Output the [X, Y] coordinate of the center of the cell containing the given text.  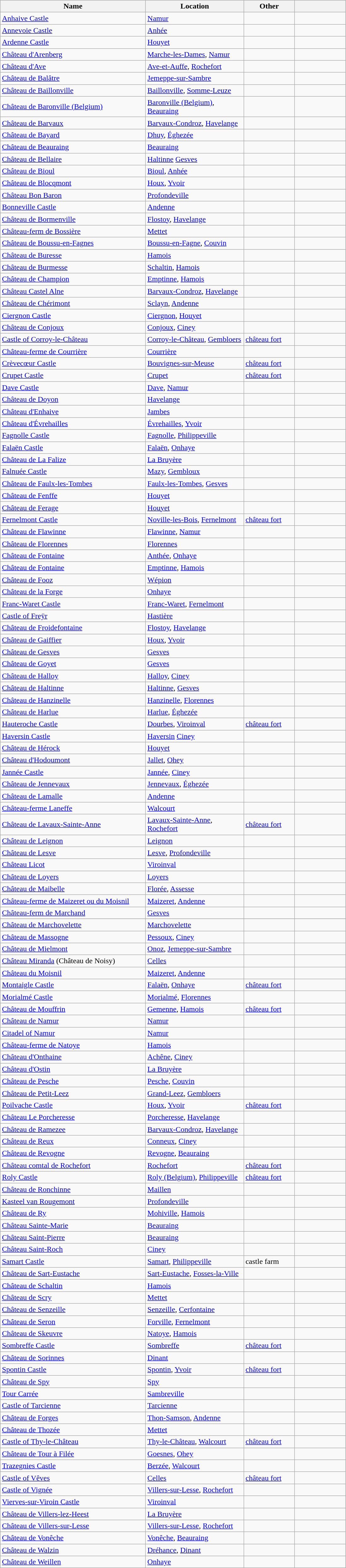
Château de Hanzinelle [73, 700]
Tour Carrée [73, 1394]
Castle of Freÿr [73, 616]
Pessoux, Ciney [195, 937]
castle farm [269, 1261]
Roly Castle [73, 1177]
Château de Fooz [73, 580]
Name [73, 6]
Mohiville, Hamois [195, 1213]
Château de Seron [73, 1322]
Château de Champion [73, 279]
Château de Mouffrin [73, 1009]
Château de Balâtre [73, 78]
Grand-Leez, Gembloers [195, 1093]
Château de Thozée [73, 1430]
Senzeille, Cerfontaine [195, 1309]
Courrière [195, 351]
Castle of Corroy-le-Château [73, 339]
Château de Villers-lez-Heest [73, 1514]
Marche-les-Dames, Namur [195, 54]
Château de Sorinnes [73, 1358]
Conneux, Ciney [195, 1141]
Bonneville Castle [73, 207]
Crupet [195, 375]
Jannée Castle [73, 772]
Castle of Vêves [73, 1478]
Château de Lesve [73, 853]
Harlue, Éghezée [195, 712]
Gemenne, Hamois [195, 1009]
Dourbes, Viroinval [195, 724]
Château de Buresse [73, 255]
Château de Namur [73, 1021]
Annevoie Castle [73, 30]
Sombreffe [195, 1346]
Château de Gesves [73, 652]
Château d'Évrehailles [73, 424]
Falaën Castle [73, 448]
Ciergnon, Houyet [195, 315]
Haversin Ciney [195, 736]
Ave-et-Auffe, Rochefort [195, 66]
Morialmé Castle [73, 997]
Château d'Onthaine [73, 1057]
Havelange [195, 400]
Thy-le-Château, Walcourt [195, 1442]
Noville-les-Bois, Fernelmont [195, 520]
Dhuy, Éghezée [195, 135]
Dave, Namur [195, 387]
Château de Blocqmont [73, 183]
Location [195, 6]
Château de La Falize [73, 460]
Morialmé, Florennes [195, 997]
Château d'Arenberg [73, 54]
Château de Bormenville [73, 219]
Maillen [195, 1189]
Château de Baronville (Belgium) [73, 107]
Bouvignes-sur-Meuse [195, 363]
Walcourt [195, 808]
Anhaive Castle [73, 18]
Trazegnies Castle [73, 1466]
Château d'Ave [73, 66]
Château de Harlue [73, 712]
Anhée [195, 30]
Château de Boussu-en-Fagnes [73, 243]
Haversin Castle [73, 736]
Spontin, Yvoir [195, 1370]
Château de Forges [73, 1418]
Château de Flawinne [73, 532]
Spontin Castle [73, 1370]
Château de Lamalle [73, 796]
Fagnolle Castle [73, 436]
Château de Pesche [73, 1081]
Poilvache Castle [73, 1105]
Pesche, Couvin [195, 1081]
Fernelmont Castle [73, 520]
Château de Marchovelette [73, 925]
Château de Massogne [73, 937]
Hastière [195, 616]
Château de Bayard [73, 135]
Château de Senzeille [73, 1309]
Samart, Philippeville [195, 1261]
Roly (Belgium), Philippeville [195, 1177]
Franc-Waret Castle [73, 604]
Château de Revogne [73, 1153]
Montaigle Castle [73, 985]
Hauteroche Castle [73, 724]
Château de Leignon [73, 841]
Haltinne, Gesves [195, 688]
Crèvecœur Castle [73, 363]
Natoye, Hamois [195, 1334]
Château de Florennes [73, 544]
Halloy, Ciney [195, 676]
Château de la Forge [73, 592]
Jennevaux, Éghezée [195, 784]
Castle of Vignée [73, 1490]
Château de Loyers [73, 877]
Château de Reux [73, 1141]
Château de Schaltin [73, 1285]
Château Bon Baron [73, 195]
Lesve, Profondeville [195, 853]
Vierves-sur-Viroin Castle [73, 1502]
Loyers [195, 877]
Château de Villers-sur-Lesse [73, 1526]
Conjoux, Ciney [195, 327]
Château de Mielmont [73, 949]
Porcheresse, Havelange [195, 1117]
Château-ferme de Natoye [73, 1045]
Château Miranda (Château de Noisy) [73, 961]
Château de Skeuvre [73, 1334]
Château de Lavaux-Sainte-Anne [73, 824]
Citadel of Namur [73, 1033]
Château de Goyet [73, 664]
Thon-Samson, Andenne [195, 1418]
Florée, Assesse [195, 889]
Lavaux-Sainte-Anne, Rochefort [195, 824]
Château de Fenffe [73, 496]
Ciney [195, 1249]
Château Le Porcheresse [73, 1117]
Château de Hérock [73, 748]
Rochefort [195, 1165]
Jambes [195, 412]
Château de Burmesse [73, 267]
Falnuée Castle [73, 472]
Faulx-les-Tombes, Gesves [195, 484]
Château de Beauraing [73, 147]
Marchovelette [195, 925]
Dréhance, Dinant [195, 1550]
Boussu-en-Fagne, Couvin [195, 243]
Château d'Hodoumont [73, 760]
Sart-Eustache, Fosses-la-Ville [195, 1273]
Château de Faulx-les-Tombes [73, 484]
Crupet Castle [73, 375]
Évrehailles, Yvoir [195, 424]
Schaltin, Hamois [195, 267]
Château Castel Alne [73, 291]
Château de Halloy [73, 676]
Mazy, Gembloux [195, 472]
Wépion [195, 580]
Château de Doyon [73, 400]
Château-ferme de Maizeret ou du Moisnil [73, 901]
Château de Bioul [73, 171]
Jemeppe-sur-Sambre [195, 78]
Fagnolle, Philippeville [195, 436]
Castle of Thy-le-Château [73, 1442]
Château de Sart-Eustache [73, 1273]
Château de Froidefontaine [73, 628]
Goesnes, Ohey [195, 1454]
Château de Baillonville [73, 90]
Dinant [195, 1358]
Château de Ferage [73, 508]
Château Licot [73, 865]
Baronville (Belgium), Beauraing [195, 107]
Other [269, 6]
Samart Castle [73, 1261]
Château de Conjoux [73, 327]
Château de Tour à Filée [73, 1454]
Achêne, Ciney [195, 1057]
Sclayn, Andenne [195, 303]
Tarcienne [195, 1406]
Château de Gaiffier [73, 640]
Château de Ry [73, 1213]
Château d'Enhaive [73, 412]
Château de Vonêche [73, 1538]
Sombreffe Castle [73, 1346]
Château de Maibelle [73, 889]
Château de Bellaire [73, 159]
Château de Ramezee [73, 1129]
Anthée, Onhaye [195, 556]
Château Saint-Roch [73, 1249]
Château-ferm de Marchand [73, 913]
Onoz, Jemeppe-sur-Sambre [195, 949]
Hanzinelle, Florennes [195, 700]
Château Saint-Pierre [73, 1237]
Haltinne Gesves [195, 159]
Flawinne, Namur [195, 532]
Dave Castle [73, 387]
Leignon [195, 841]
Château de Ronchinne [73, 1189]
Baillonville, Somme-Leuze [195, 90]
Vonêche, Beauraing [195, 1538]
Château de Scry [73, 1297]
Château Sainte-Marie [73, 1225]
Ciergnon Castle [73, 315]
Forville, Fernelmont [195, 1322]
Sambreville [195, 1394]
Kasteel van Rougemont [73, 1201]
Château-ferme de Courrière [73, 351]
Ardenne Castle [73, 42]
Bioul, Anhée [195, 171]
Spy [195, 1382]
Château comtal de Rochefort [73, 1165]
Château de Jennevaux [73, 784]
Château de Barvaux [73, 123]
Berzée, Walcourt [195, 1466]
Château de Walzin [73, 1550]
Château de Haltinne [73, 688]
Revogne, Beauraing [195, 1153]
Château de Petit-Leez [73, 1093]
Château de Weillen [73, 1562]
Château du Moisnil [73, 973]
Jannée, Ciney [195, 772]
Corroy-le-Château, Gembloers [195, 339]
Château de Chérimont [73, 303]
Castle of Tarcienne [73, 1406]
Château-ferme Laneffe [73, 808]
Château d'Ostin [73, 1069]
Franc-Waret, Fernelmont [195, 604]
Château-ferm de Bossière [73, 231]
Jallet, Ohey [195, 760]
Florennes [195, 544]
Château de Spy [73, 1382]
